Find where the given text appears and provide that cell's center as [x, y] coordinate. 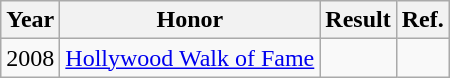
Result [358, 20]
Honor [190, 20]
Year [30, 20]
Ref. [422, 20]
2008 [30, 58]
Hollywood Walk of Fame [190, 58]
